Extract the (x, y) coordinate from the center of the cell holding the provided text.  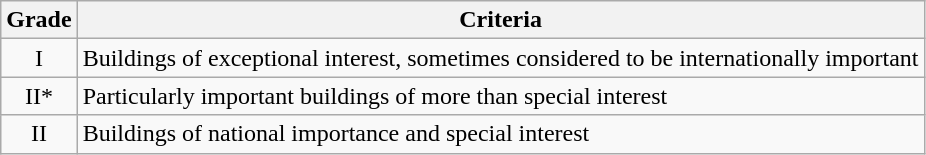
I (39, 58)
Criteria (500, 20)
Grade (39, 20)
Particularly important buildings of more than special interest (500, 96)
Buildings of exceptional interest, sometimes considered to be internationally important (500, 58)
Buildings of national importance and special interest (500, 134)
II* (39, 96)
II (39, 134)
